Locate the cell with the specified text and output its [X, Y] center coordinate. 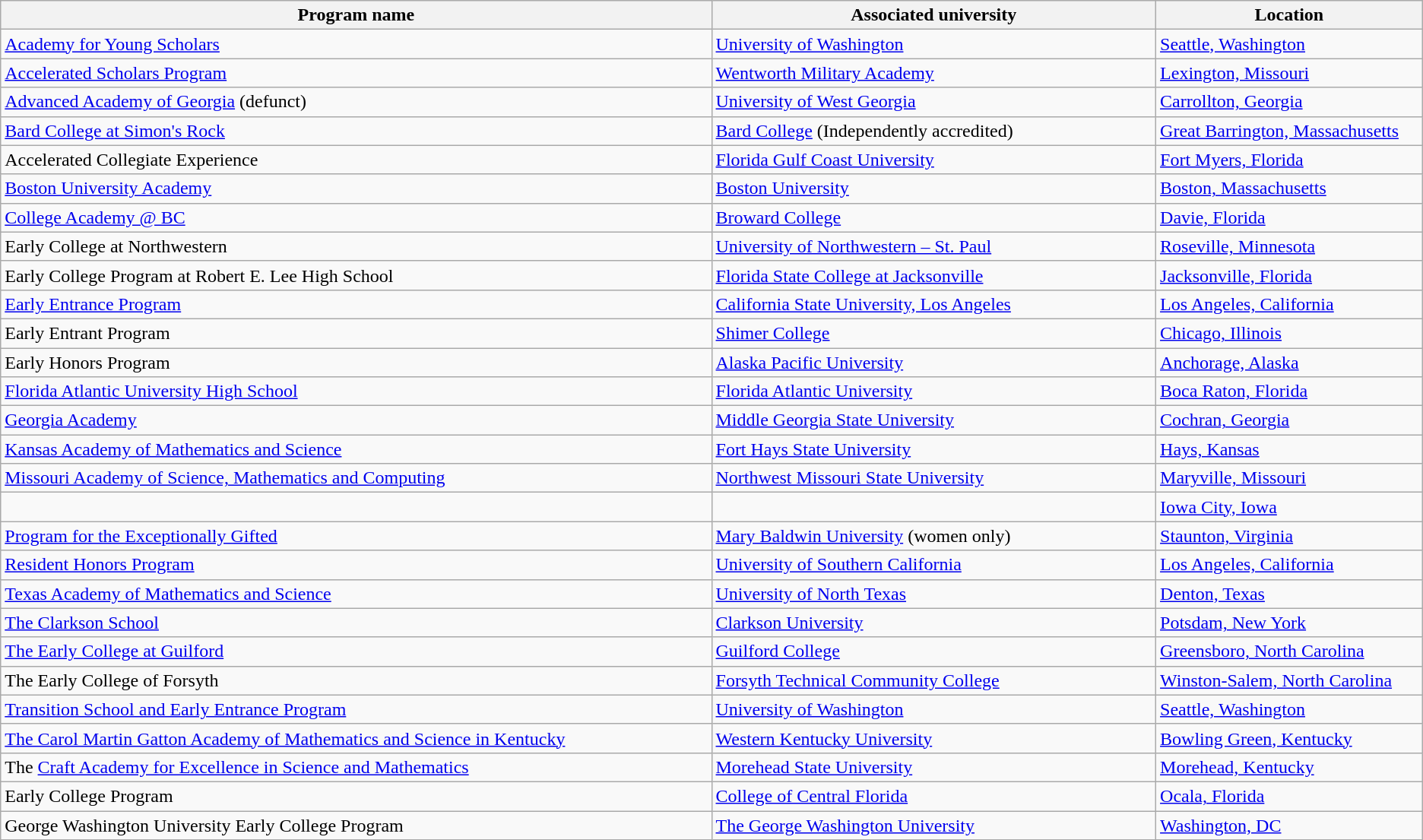
George Washington University Early College Program [356, 825]
Accelerated Collegiate Experience [356, 160]
Advanced Academy of Georgia (defunct) [356, 102]
Florida State College at Jacksonville [933, 275]
The Craft Academy for Excellence in Science and Mathematics [356, 767]
Fort Hays State University [933, 449]
Forsyth Technical Community College [933, 680]
Shimer College [933, 333]
Jacksonville, Florida [1289, 275]
Ocala, Florida [1289, 796]
Greensboro, North Carolina [1289, 651]
University of West Georgia [933, 102]
Morehead, Kentucky [1289, 767]
Early College Program [356, 796]
Wentworth Military Academy [933, 73]
Academy for Young Scholars [356, 44]
Bard College (Independently accredited) [933, 131]
California State University, Los Angeles [933, 304]
Lexington, Missouri [1289, 73]
Location [1289, 15]
Middle Georgia State University [933, 420]
Georgia Academy [356, 420]
Early College at Northwestern [356, 246]
Washington, DC [1289, 825]
Boston University Academy [356, 189]
Broward College [933, 217]
Program for the Exceptionally Gifted [356, 536]
Anchorage, Alaska [1289, 363]
Staunton, Virginia [1289, 536]
Alaska Pacific University [933, 363]
Boston, Massachusetts [1289, 189]
Potsdam, New York [1289, 623]
College of Central Florida [933, 796]
Florida Atlantic University High School [356, 391]
University of Southern California [933, 565]
Boston University [933, 189]
Bard College at Simon's Rock [356, 131]
The Clarkson School [356, 623]
Denton, Texas [1289, 594]
Guilford College [933, 651]
Kansas Academy of Mathematics and Science [356, 449]
The Carol Martin Gatton Academy of Mathematics and Science in Kentucky [356, 738]
Chicago, Illinois [1289, 333]
Texas Academy of Mathematics and Science [356, 594]
Morehead State University [933, 767]
Carrollton, Georgia [1289, 102]
The Early College of Forsyth [356, 680]
Iowa City, Iowa [1289, 507]
Resident Honors Program [356, 565]
Early Entrance Program [356, 304]
University of Northwestern – St. Paul [933, 246]
Western Kentucky University [933, 738]
Boca Raton, Florida [1289, 391]
College Academy @ BC [356, 217]
Cochran, Georgia [1289, 420]
Fort Myers, Florida [1289, 160]
Great Barrington, Massachusetts [1289, 131]
Mary Baldwin University (women only) [933, 536]
Early College Program at Robert E. Lee High School [356, 275]
Clarkson University [933, 623]
Accelerated Scholars Program [356, 73]
University of North Texas [933, 594]
The George Washington University [933, 825]
Maryville, Missouri [1289, 478]
The Early College at Guilford [356, 651]
Associated university [933, 15]
Transition School and Early Entrance Program [356, 709]
Hays, Kansas [1289, 449]
Program name [356, 15]
Winston-Salem, North Carolina [1289, 680]
Roseville, Minnesota [1289, 246]
Florida Atlantic University [933, 391]
Northwest Missouri State University [933, 478]
Davie, Florida [1289, 217]
Florida Gulf Coast University [933, 160]
Bowling Green, Kentucky [1289, 738]
Early Entrant Program [356, 333]
Missouri Academy of Science, Mathematics and Computing [356, 478]
Early Honors Program [356, 363]
